Detect which cell encompasses the target text, then output its (X, Y) center coordinate. 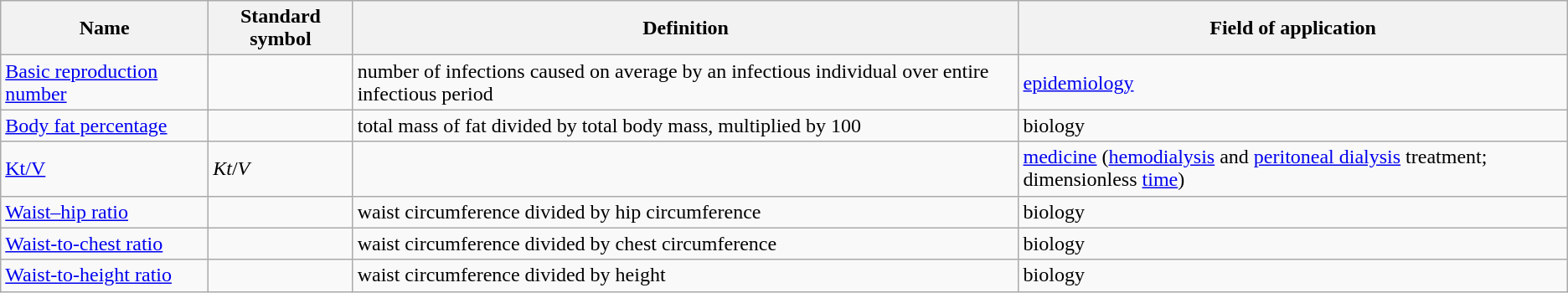
Waist-to-chest ratio (105, 244)
total mass of fat divided by total body mass, multiplied by 100 (685, 126)
epidemiology (1293, 82)
Waist–hip ratio (105, 212)
Definition (685, 28)
Name (105, 28)
Body fat percentage (105, 126)
waist circumference divided by chest circumference (685, 244)
waist circumference divided by height (685, 275)
Basic reproduction number (105, 82)
Waist-to-height ratio (105, 275)
waist circumference divided by hip circumference (685, 212)
number of infections caused on average by an infectious individual over entire infectious period (685, 82)
medicine (hemodialysis and peritoneal dialysis treatment; dimensionless time) (1293, 169)
Field of application (1293, 28)
Standard symbol (281, 28)
